Find where the given text appears and provide that cell's center as (X, Y) coordinate. 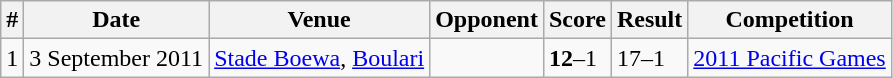
Date (116, 20)
Venue (320, 20)
2011 Pacific Games (790, 58)
Opponent (487, 20)
Competition (790, 20)
Result (649, 20)
Stade Boewa, Boulari (320, 58)
17–1 (649, 58)
Score (577, 20)
# (12, 20)
1 (12, 58)
3 September 2011 (116, 58)
12–1 (577, 58)
